For the text-containing cell, return its midpoint in [X, Y] coordinate format. 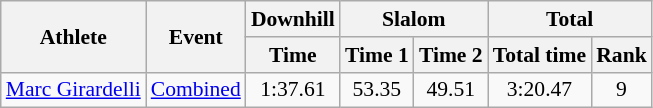
53.35 [377, 90]
Time 1 [377, 55]
1:37.61 [293, 90]
Downhill [293, 19]
9 [622, 90]
Athlete [74, 36]
Time 2 [451, 55]
Slalom [414, 19]
Rank [622, 55]
Total time [540, 55]
Total [570, 19]
Combined [196, 90]
49.51 [451, 90]
3:20.47 [540, 90]
Time [293, 55]
Marc Girardelli [74, 90]
Event [196, 36]
